Extract the [X, Y] coordinate from the center of the cell holding the provided text.  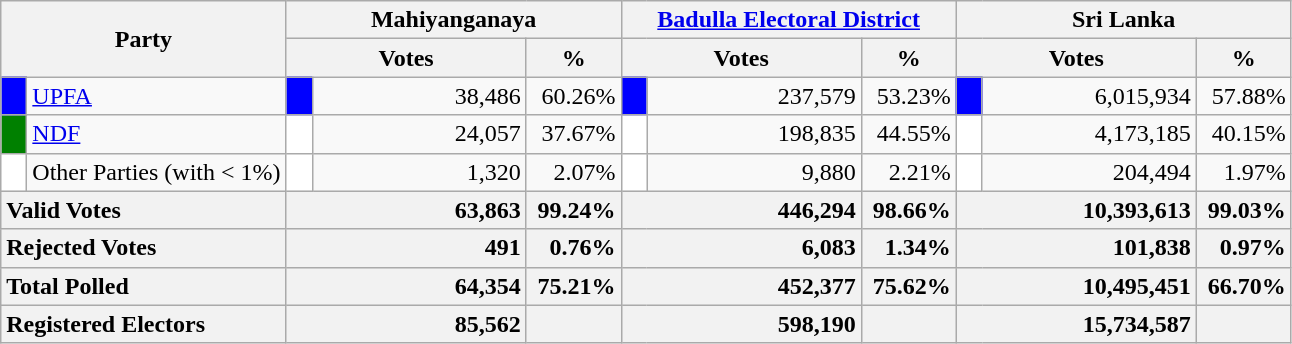
452,377 [741, 286]
Sri Lanka [1124, 20]
Mahiyanganaya [454, 20]
37.67% [574, 134]
40.15% [1244, 134]
0.97% [1244, 248]
Valid Votes [144, 210]
Registered Electors [144, 324]
98.66% [908, 210]
99.03% [1244, 210]
63,863 [406, 210]
9,880 [754, 172]
64,354 [406, 286]
15,734,587 [1076, 324]
99.24% [574, 210]
NDF [156, 134]
2.07% [574, 172]
38,486 [419, 96]
10,495,451 [1076, 286]
Badulla Electoral District [788, 20]
24,057 [419, 134]
1.34% [908, 248]
598,190 [741, 324]
204,494 [1089, 172]
2.21% [908, 172]
237,579 [754, 96]
0.76% [574, 248]
75.21% [574, 286]
6,083 [741, 248]
4,173,185 [1089, 134]
Rejected Votes [144, 248]
6,015,934 [1089, 96]
75.62% [908, 286]
101,838 [1076, 248]
UPFA [156, 96]
66.70% [1244, 286]
60.26% [574, 96]
491 [406, 248]
198,835 [754, 134]
44.55% [908, 134]
Party [144, 39]
446,294 [741, 210]
Other Parties (with < 1%) [156, 172]
85,562 [406, 324]
1,320 [419, 172]
57.88% [1244, 96]
53.23% [908, 96]
Total Polled [144, 286]
1.97% [1244, 172]
10,393,613 [1076, 210]
